Search for the cell housing the specified text and yield its [X, Y] center coordinate. 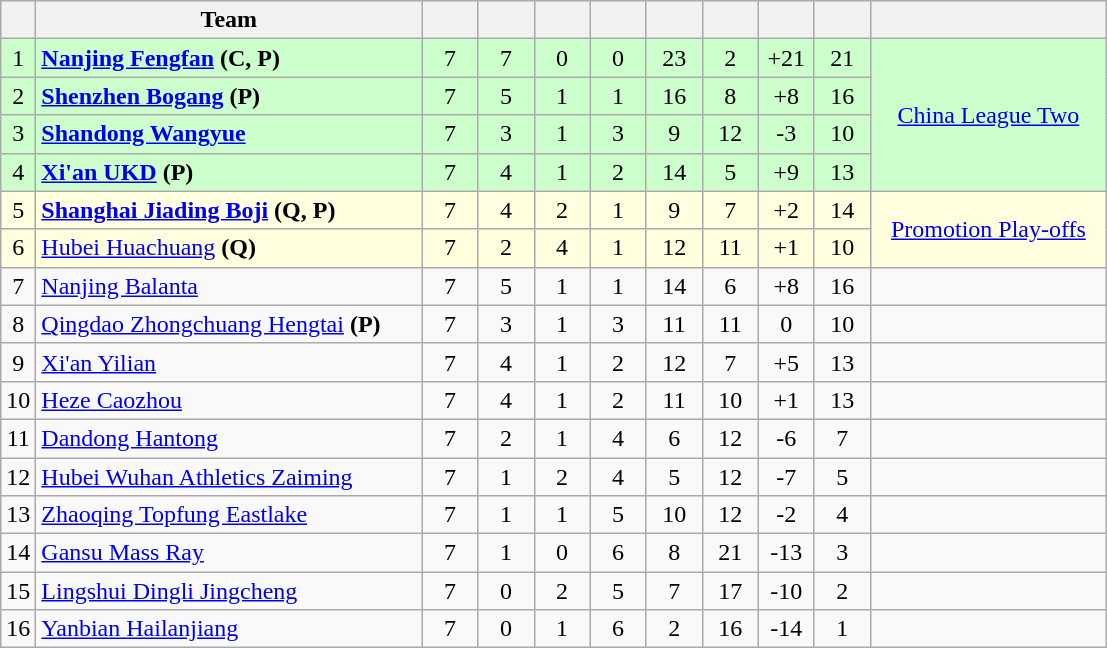
Xi'an Yilian [229, 362]
23 [674, 58]
Yanbian Hailanjiang [229, 629]
15 [18, 591]
Zhaoqing Topfung Eastlake [229, 515]
Xi'an UKD (P) [229, 172]
-2 [786, 515]
China League Two [988, 115]
+9 [786, 172]
Team [229, 20]
Lingshui Dingli Jingcheng [229, 591]
-14 [786, 629]
Heze Caozhou [229, 400]
Shenzhen Bogang (P) [229, 96]
+5 [786, 362]
+21 [786, 58]
Shandong Wangyue [229, 134]
Shanghai Jiading Boji (Q, P) [229, 210]
17 [730, 591]
-6 [786, 438]
Dandong Hantong [229, 438]
+2 [786, 210]
Promotion Play-offs [988, 229]
-10 [786, 591]
-3 [786, 134]
-13 [786, 553]
Nanjing Balanta [229, 286]
-7 [786, 477]
Nanjing Fengfan (C, P) [229, 58]
Hubei Wuhan Athletics Zaiming [229, 477]
Hubei Huachuang (Q) [229, 248]
Qingdao Zhongchuang Hengtai (P) [229, 324]
Gansu Mass Ray [229, 553]
